Return [x, y] of the center of cell containing provided text 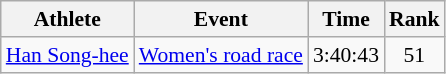
Time [346, 19]
Women's road race [221, 55]
3:40:43 [346, 55]
51 [414, 55]
Rank [414, 19]
Athlete [68, 19]
Event [221, 19]
Han Song-hee [68, 55]
